Identify which cell holds the provided text, then report its [x, y] central coordinate. 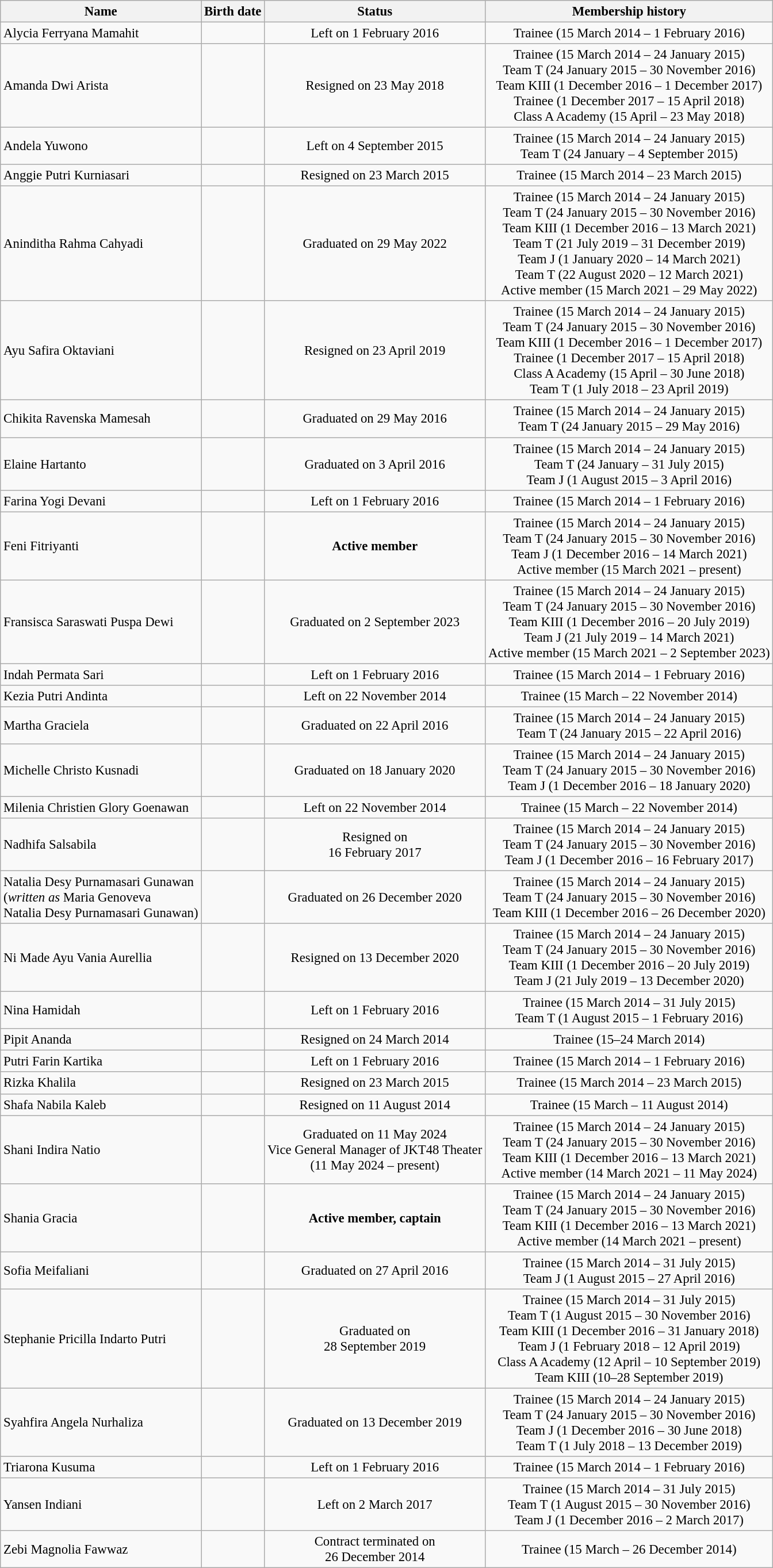
Syahfira Angela Nurhaliza [101, 1423]
Trainee (15–24 March 2014) [629, 1040]
Resigned on 24 March 2014 [375, 1040]
Resigned on 11 August 2014 [375, 1105]
Left on 2 March 2017 [375, 1504]
Trainee (15 March – 26 December 2014) [629, 1549]
Michelle Christo Kusnadi [101, 770]
Farina Yogi Devani [101, 501]
Anggie Putri Kurniasari [101, 175]
Indah Permata Sari [101, 674]
Graduated on28 September 2019 [375, 1339]
Chikita Ravenska Mamesah [101, 419]
Zebi Magnolia Fawwaz [101, 1549]
Aninditha Rahma Cahyadi [101, 244]
Contract terminated on26 December 2014 [375, 1549]
Graduated on 11 May 2024Vice General Manager of JKT48 Theater(11 May 2024 – present) [375, 1150]
Natalia Desy Purnamasari Gunawan(written as Maria Genoveva Natalia Desy Purnamasari Gunawan) [101, 898]
Membership history [629, 11]
Graduated on 29 May 2016 [375, 419]
Trainee (15 March 2014 – 24 January 2015)Team T (24 January 2015 – 29 May 2016) [629, 419]
Shani Indira Natio [101, 1150]
Sofia Meifaliani [101, 1271]
Shania Gracia [101, 1218]
Resigned on 23 April 2019 [375, 351]
Trainee (15 March 2014 – 24 January 2015)Team T (24 January – 31 July 2015)Team J (1 August 2015 – 3 April 2016) [629, 464]
Nadhifa Salsabila [101, 845]
Graduated on 22 April 2016 [375, 726]
Milenia Christien Glory Goenawan [101, 807]
Nina Hamidah [101, 1011]
Graduated on 27 April 2016 [375, 1271]
Trainee (15 March 2014 – 31 July 2015)Team T (1 August 2015 – 30 November 2016)Team J (1 December 2016 – 2 March 2017) [629, 1504]
Trainee (15 March 2014 – 24 January 2015)Team T (24 January 2015 – 30 November 2016)Team KIII (1 December 2016 – 26 December 2020) [629, 898]
Graduated on 13 December 2019 [375, 1423]
Graduated on 2 September 2023 [375, 622]
Fransisca Saraswati Puspa Dewi [101, 622]
Martha Graciela [101, 726]
Left on 4 September 2015 [375, 146]
Trainee (15 March 2014 – 24 January 2015)Team T (24 January 2015 – 30 November 2016)Team J (1 December 2016 – 16 February 2017) [629, 845]
Resigned on 23 May 2018 [375, 86]
Trainee (15 March 2014 – 31 July 2015)Team T (1 August 2015 – 1 February 2016) [629, 1011]
Birth date [233, 11]
Trainee (15 March 2014 – 24 January 2015)Team T (24 January – 4 September 2015) [629, 146]
Active member [375, 546]
Yansen Indiani [101, 1504]
Status [375, 11]
Elaine Hartanto [101, 464]
Shafa Nabila Kaleb [101, 1105]
Triarona Kusuma [101, 1467]
Andela Yuwono [101, 146]
Graduated on 3 April 2016 [375, 464]
Active member, captain [375, 1218]
Putri Farin Kartika [101, 1061]
Stephanie Pricilla Indarto Putri [101, 1339]
Resigned on16 February 2017 [375, 845]
Feni Fitriyanti [101, 546]
Rizka Khalila [101, 1083]
Trainee (15 March – 11 August 2014) [629, 1105]
Ni Made Ayu Vania Aurellia [101, 958]
Amanda Dwi Arista [101, 86]
Alycia Ferryana Mamahit [101, 33]
Trainee (15 March 2014 – 31 July 2015)Team J (1 August 2015 – 27 April 2016) [629, 1271]
Pipit Ananda [101, 1040]
Name [101, 11]
Graduated on 18 January 2020 [375, 770]
Ayu Safira Oktaviani [101, 351]
Trainee (15 March 2014 – 24 January 2015)Team T (24 January 2015 – 30 November 2016)Team J (1 December 2016 – 18 January 2020) [629, 770]
Resigned on 13 December 2020 [375, 958]
Trainee (15 March 2014 – 24 January 2015)Team T (24 January 2015 – 22 April 2016) [629, 726]
Kezia Putri Andinta [101, 696]
Graduated on 26 December 2020 [375, 898]
Graduated on 29 May 2022 [375, 244]
